Scan for the cell matching the given text and deliver its [x, y] coordinate at center. 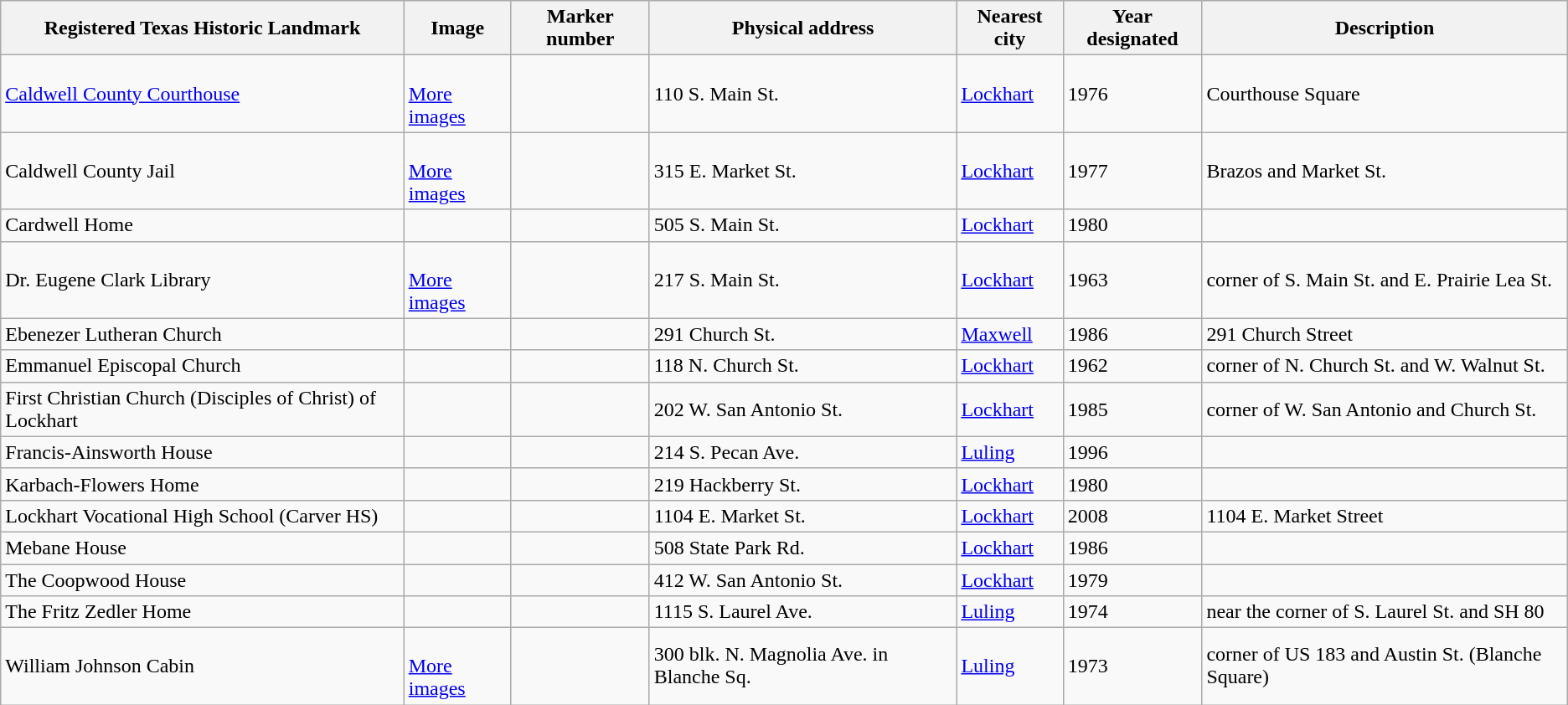
Physical address [802, 28]
First Christian Church (Disciples of Christ) of Lockhart [203, 409]
Lockhart Vocational High School (Carver HS) [203, 516]
291 Church St. [802, 334]
118 N. Church St. [802, 366]
Brazos and Market St. [1385, 171]
Caldwell County Courthouse [203, 94]
2008 [1132, 516]
110 S. Main St. [802, 94]
315 E. Market St. [802, 171]
300 blk. N. Magnolia Ave. in Blanche Sq. [802, 666]
202 W. San Antonio St. [802, 409]
412 W. San Antonio St. [802, 580]
Dr. Eugene Clark Library [203, 280]
corner of US 183 and Austin St. (Blanche Square) [1385, 666]
1996 [1132, 452]
219 Hackberry St. [802, 484]
1115 S. Laurel Ave. [802, 612]
1104 E. Market Street [1385, 516]
1973 [1132, 666]
corner of S. Main St. and E. Prairie Lea St. [1385, 280]
Year designated [1132, 28]
William Johnson Cabin [203, 666]
217 S. Main St. [802, 280]
1962 [1132, 366]
Registered Texas Historic Landmark [203, 28]
1963 [1132, 280]
The Coopwood House [203, 580]
291 Church Street [1385, 334]
1977 [1132, 171]
508 State Park Rd. [802, 548]
near the corner of S. Laurel St. and SH 80 [1385, 612]
1974 [1132, 612]
corner of W. San Antonio and Church St. [1385, 409]
Nearest city [1010, 28]
Mebane House [203, 548]
1979 [1132, 580]
1985 [1132, 409]
corner of N. Church St. and W. Walnut St. [1385, 366]
Maxwell [1010, 334]
Ebenezer Lutheran Church [203, 334]
The Fritz Zedler Home [203, 612]
Description [1385, 28]
Karbach-Flowers Home [203, 484]
505 S. Main St. [802, 225]
1104 E. Market St. [802, 516]
Francis-Ainsworth House [203, 452]
1976 [1132, 94]
Marker number [580, 28]
Courthouse Square [1385, 94]
Image [457, 28]
Emmanuel Episcopal Church [203, 366]
Caldwell County Jail [203, 171]
Cardwell Home [203, 225]
214 S. Pecan Ave. [802, 452]
